Extract the (x, y) coordinate from the center of the cell holding the provided text.  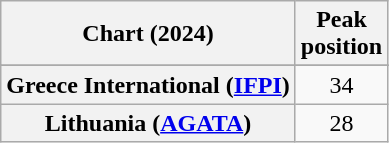
34 (341, 85)
Lithuania (AGATA) (148, 123)
Greece International (IFPI) (148, 85)
Chart (2024) (148, 34)
28 (341, 123)
Peakposition (341, 34)
